Search for the cell housing the specified text and yield its (x, y) center coordinate. 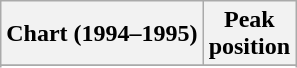
Peakposition (249, 34)
Chart (1994–1995) (102, 34)
